Pinpoint the cell where the given text exists, returning its [X, Y] midpoint coordinate. 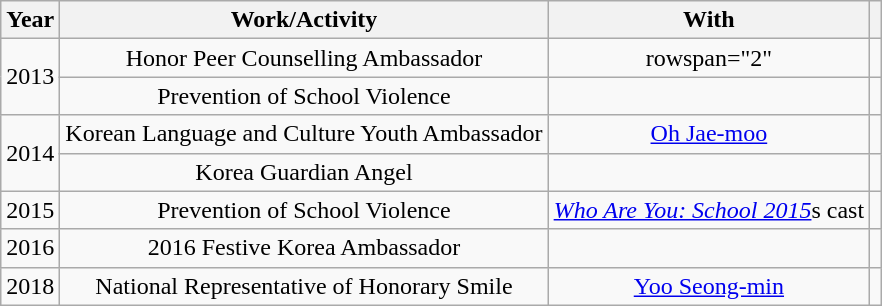
With [709, 20]
2015 [30, 210]
Work/Activity [304, 20]
2016 Festive Korea Ambassador [304, 248]
Year [30, 20]
Who Are You: School 2015s cast [709, 210]
Korean Language and Culture Youth Ambassador [304, 134]
2016 [30, 248]
2013 [30, 77]
Korea Guardian Angel [304, 172]
rowspan="2" [709, 58]
Yoo Seong-min [709, 286]
National Representative of Honorary Smile [304, 286]
2014 [30, 153]
2018 [30, 286]
Oh Jae-moo [709, 134]
Honor Peer Counselling Ambassador [304, 58]
